For the text-containing cell, return its midpoint in (X, Y) coordinate format. 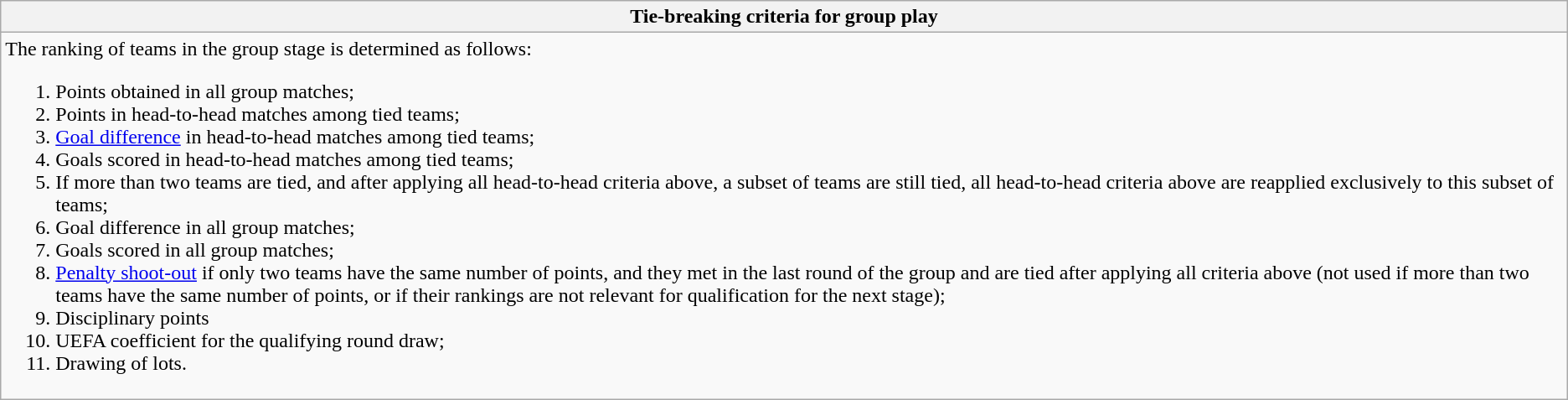
Tie-breaking criteria for group play (784, 17)
